Output the (x, y) coordinate of the center of the cell containing the given text.  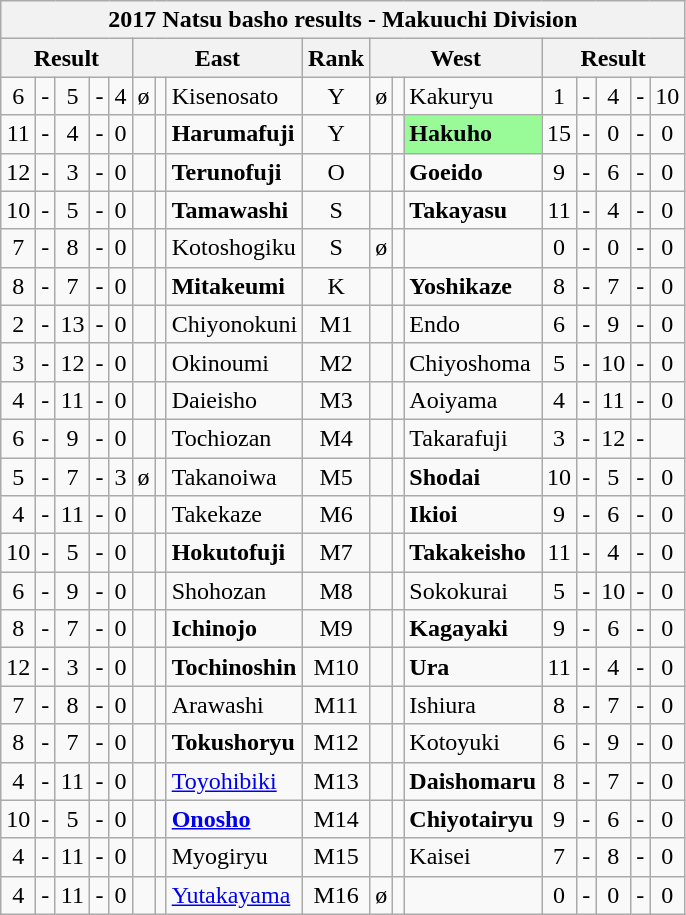
Chiyotairyu (473, 819)
Hakuho (473, 134)
M6 (336, 515)
Myogiryu (234, 857)
Ishiura (473, 705)
15 (560, 134)
Tokushoryu (234, 743)
Tochinoshin (234, 667)
M15 (336, 857)
West (456, 58)
Chiyoshoma (473, 362)
Toyohibiki (234, 781)
Aoiyama (473, 400)
13 (72, 324)
Onosho (234, 819)
Endo (473, 324)
M13 (336, 781)
2017 Natsu basho results - Makuuchi Division (343, 20)
Okinoumi (234, 362)
M4 (336, 438)
Shohozan (234, 591)
M12 (336, 743)
Daieisho (234, 400)
M5 (336, 477)
M16 (336, 895)
1 (560, 96)
Takekaze (234, 515)
Yoshikaze (473, 286)
Arawashi (234, 705)
Takarafuji (473, 438)
Ikioi (473, 515)
Takayasu (473, 210)
M9 (336, 629)
Ichinojo (234, 629)
Harumafuji (234, 134)
Kotoshogiku (234, 248)
Kotoyuki (473, 743)
K (336, 286)
Kaisei (473, 857)
M14 (336, 819)
Chiyonokuni (234, 324)
O (336, 172)
M11 (336, 705)
Takakeisho (473, 553)
M7 (336, 553)
Kakuryu (473, 96)
Tamawashi (234, 210)
Tochiozan (234, 438)
Ura (473, 667)
Terunofuji (234, 172)
Kagayaki (473, 629)
Takanoiwa (234, 477)
M10 (336, 667)
Yutakayama (234, 895)
Shodai (473, 477)
East (218, 58)
Hokutofuji (234, 553)
M3 (336, 400)
M1 (336, 324)
M2 (336, 362)
Mitakeumi (234, 286)
Sokokurai (473, 591)
Goeido (473, 172)
Daishomaru (473, 781)
2 (18, 324)
Kisenosato (234, 96)
Rank (336, 58)
M8 (336, 591)
